Pinpoint the cell where the given text exists, returning its (X, Y) midpoint coordinate. 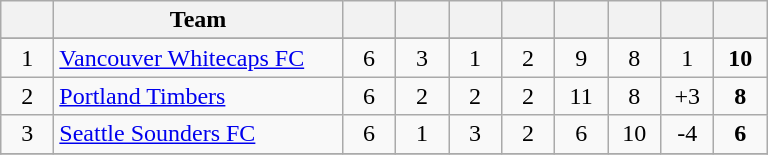
Seattle Sounders FC (198, 134)
Portland Timbers (198, 96)
11 (582, 96)
Vancouver Whitecaps FC (198, 58)
Team (198, 20)
-4 (688, 134)
9 (582, 58)
+3 (688, 96)
